Provide the (x, y) coordinate of the cell's center where the given text is located.  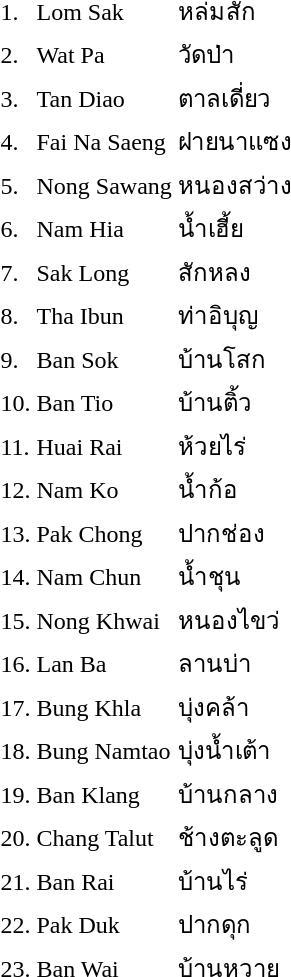
Ban Klang (104, 794)
Nam Chun (104, 576)
Nam Hia (104, 228)
Nam Ko (104, 490)
Fai Na Saeng (104, 142)
Tan Diao (104, 98)
Wat Pa (104, 54)
Chang Talut (104, 838)
Bung Namtao (104, 750)
Tha Ibun (104, 316)
Nong Khwai (104, 620)
Nong Sawang (104, 185)
Bung Khla (104, 707)
Ban Tio (104, 402)
Lan Ba (104, 664)
Huai Rai (104, 446)
Pak Duk (104, 924)
Ban Sok (104, 359)
Ban Rai (104, 881)
Sak Long (104, 272)
Pak Chong (104, 533)
